Locate the cell with the specified text and output its (x, y) center coordinate. 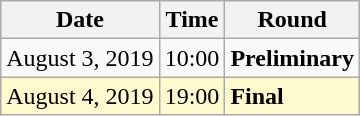
Preliminary (292, 58)
August 3, 2019 (80, 58)
Time (192, 20)
Final (292, 96)
19:00 (192, 96)
Round (292, 20)
Date (80, 20)
August 4, 2019 (80, 96)
10:00 (192, 58)
